For the text-containing cell, return its midpoint in [x, y] coordinate format. 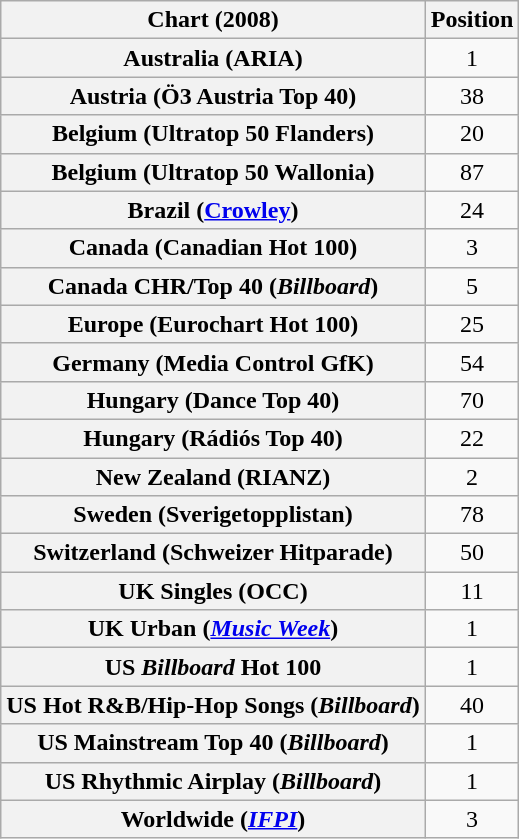
US Mainstream Top 40 (Billboard) [213, 743]
40 [472, 705]
Chart (2008) [213, 20]
Europe (Eurochart Hot 100) [213, 324]
22 [472, 438]
Hungary (Dance Top 40) [213, 400]
Belgium (Ultratop 50 Wallonia) [213, 172]
54 [472, 362]
38 [472, 96]
Hungary (Rádiós Top 40) [213, 438]
US Billboard Hot 100 [213, 667]
20 [472, 134]
11 [472, 591]
87 [472, 172]
Belgium (Ultratop 50 Flanders) [213, 134]
UK Urban (Music Week) [213, 629]
Australia (ARIA) [213, 58]
Switzerland (Schweizer Hitparade) [213, 553]
Worldwide (IFPI) [213, 819]
78 [472, 515]
70 [472, 400]
Sweden (Sverigetopplistan) [213, 515]
Austria (Ö3 Austria Top 40) [213, 96]
25 [472, 324]
Canada (Canadian Hot 100) [213, 248]
2 [472, 477]
24 [472, 210]
Germany (Media Control GfK) [213, 362]
50 [472, 553]
Position [472, 20]
5 [472, 286]
Canada CHR/Top 40 (Billboard) [213, 286]
Brazil (Crowley) [213, 210]
US Hot R&B/Hip-Hop Songs (Billboard) [213, 705]
UK Singles (OCC) [213, 591]
US Rhythmic Airplay (Billboard) [213, 781]
New Zealand (RIANZ) [213, 477]
